Output the [x, y] coordinate of the center of the cell containing the given text.  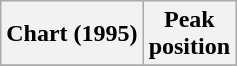
Peakposition [189, 34]
Chart (1995) [72, 34]
